Detect which cell encompasses the target text, then output its [x, y] center coordinate. 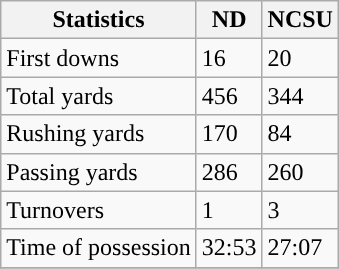
286 [229, 172]
84 [300, 134]
170 [229, 134]
27:07 [300, 248]
16 [229, 58]
1 [229, 210]
Turnovers [99, 210]
260 [300, 172]
Rushing yards [99, 134]
32:53 [229, 248]
3 [300, 210]
456 [229, 96]
Statistics [99, 20]
Time of possession [99, 248]
NCSU [300, 20]
First downs [99, 58]
344 [300, 96]
Passing yards [99, 172]
Total yards [99, 96]
20 [300, 58]
ND [229, 20]
